Capture the cell that displays the provided text and extract its [X, Y] central coordinate. 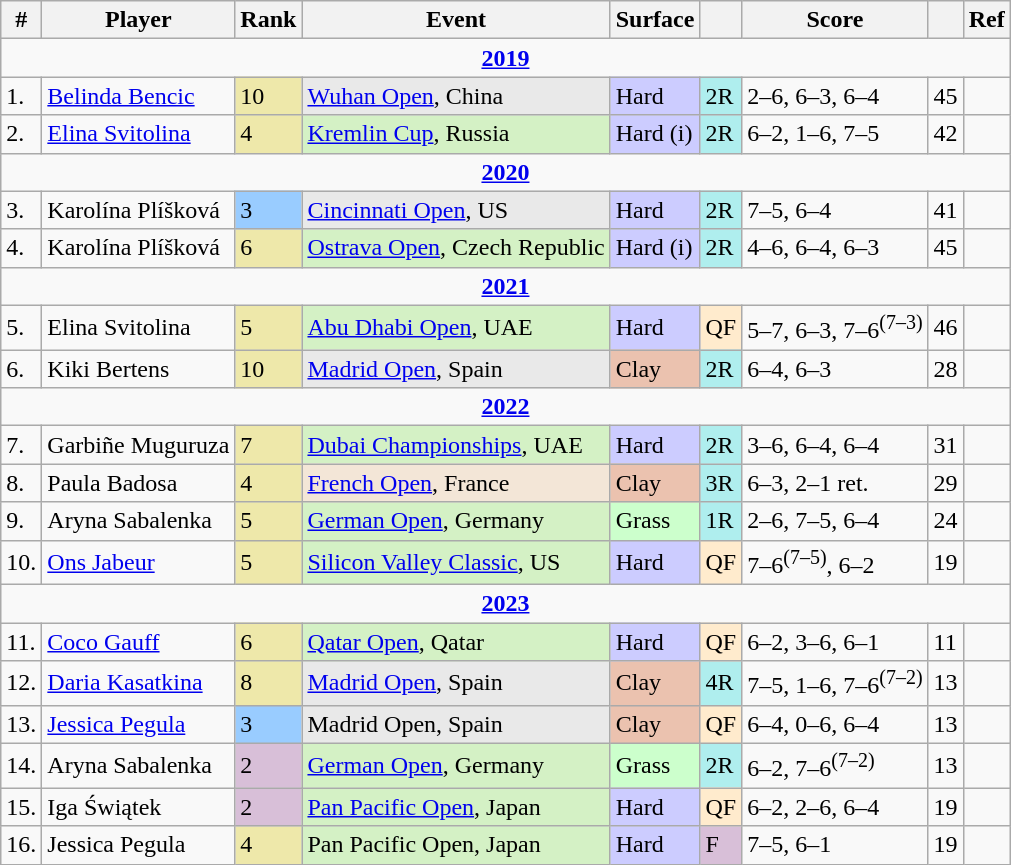
1R [721, 521]
3–6, 6–4, 6–4 [835, 445]
2022 [506, 407]
Qatar Open, Qatar [456, 642]
11 [946, 642]
6–4, 0–6, 6–4 [835, 724]
4R [721, 684]
5–7, 6–3, 7–6(7–3) [835, 328]
6–2, 1–6, 7–5 [835, 134]
Paula Badosa [138, 483]
13. [22, 724]
Surface [655, 20]
7. [22, 445]
2–6, 7–5, 6–4 [835, 521]
2020 [506, 172]
11. [22, 642]
12. [22, 684]
Belinda Bencic [138, 96]
4–6, 6–4, 6–3 [835, 248]
7–5, 6–1 [835, 845]
F [721, 845]
8. [22, 483]
6–2, 7–6(7–2) [835, 766]
Rank [268, 20]
6–3, 2–1 ret. [835, 483]
Silicon Valley Classic, US [456, 562]
46 [946, 328]
10. [22, 562]
6–2, 2–6, 6–4 [835, 807]
8 [268, 684]
Ostrava Open, Czech Republic [456, 248]
Abu Dhabi Open, UAE [456, 328]
Player [138, 20]
9. [22, 521]
Daria Kasatkina [138, 684]
Wuhan Open, China [456, 96]
Ref [986, 20]
24 [946, 521]
31 [946, 445]
6–4, 6–3 [835, 369]
7–5, 1–6, 7–6(7–2) [835, 684]
28 [946, 369]
Kiki Bertens [138, 369]
2021 [506, 286]
15. [22, 807]
Coco Gauff [138, 642]
3. [22, 210]
2019 [506, 58]
Event [456, 20]
3R [721, 483]
Ons Jabeur [138, 562]
42 [946, 134]
2. [22, 134]
7–5, 6–4 [835, 210]
7 [268, 445]
7–6(7–5), 6–2 [835, 562]
French Open, France [456, 483]
Score [835, 20]
Iga Świątek [138, 807]
Cincinnati Open, US [456, 210]
2023 [506, 604]
14. [22, 766]
# [22, 20]
6. [22, 369]
1. [22, 96]
6–2, 3–6, 6–1 [835, 642]
4. [22, 248]
5. [22, 328]
41 [946, 210]
Dubai Championships, UAE [456, 445]
2–6, 6–3, 6–4 [835, 96]
29 [946, 483]
Kremlin Cup, Russia [456, 134]
Garbiñe Muguruza [138, 445]
16. [22, 845]
